Detect which cell encompasses the target text, then output its (x, y) center coordinate. 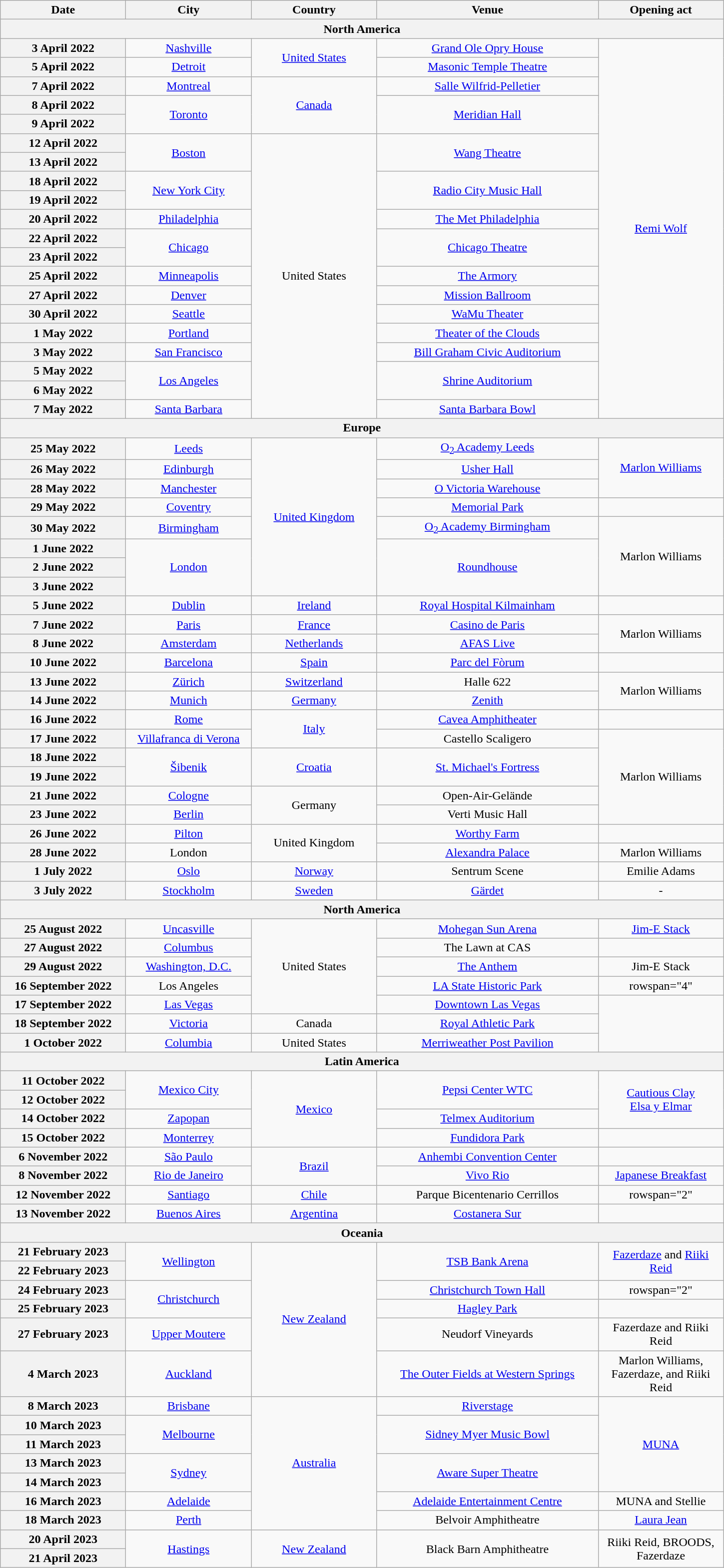
5 June 2022 (63, 605)
1 June 2022 (63, 548)
Portland (189, 333)
Meridian Hall (488, 114)
3 June 2022 (63, 586)
Royal Athletic Park (488, 1024)
Sidney Myer Music Bowl (488, 1435)
30 May 2022 (63, 528)
Netherlands (314, 643)
26 June 2022 (63, 833)
30 April 2022 (63, 314)
13 March 2023 (63, 1463)
16 March 2023 (63, 1501)
Christchurch (189, 1299)
Australia (314, 1463)
Auckland (189, 1374)
Santiago (189, 1194)
7 April 2022 (63, 86)
O2 Academy Leeds (488, 448)
19 April 2022 (63, 200)
Christchurch Town Hall (488, 1290)
1 October 2022 (63, 1043)
Washington, D.C. (189, 966)
Royal Hospital Kilmainham (488, 605)
- (661, 890)
Laura Jean (661, 1520)
Birmingham (189, 528)
Amsterdam (189, 643)
The Armory (488, 276)
Venue (488, 10)
25 May 2022 (63, 448)
Sweden (314, 890)
Radio City Music Hall (488, 190)
Sentrum Scene (488, 871)
The Anthem (488, 966)
Perth (189, 1520)
Parc del Fòrum (488, 662)
Hagley Park (488, 1309)
Stockholm (189, 890)
14 June 2022 (63, 701)
Nashville (189, 48)
Riiki Reid, BROODS, Fazerdaze (661, 1549)
Ireland (314, 605)
City (189, 10)
12 November 2022 (63, 1194)
Boston (189, 152)
Upper Moutere (189, 1334)
13 November 2022 (63, 1213)
7 June 2022 (63, 624)
New York City (189, 190)
20 April 2022 (63, 219)
Anhembi Convention Center (488, 1157)
Minneapolis (189, 276)
WaMu Theater (488, 314)
18 April 2022 (63, 181)
Montreal (189, 86)
Villafranca di Verona (189, 739)
16 June 2022 (63, 720)
25 August 2022 (63, 928)
Croatia (314, 767)
25 February 2023 (63, 1309)
The Met Philadelphia (488, 219)
Uncasville (189, 928)
Japanese Breakfast (661, 1176)
Adelaide (189, 1501)
Telmex Auditorium (488, 1119)
18 March 2023 (63, 1520)
11 October 2022 (63, 1081)
5 April 2022 (63, 67)
Dublin (189, 605)
Vivo Rio (488, 1176)
Pepsi Center WTC (488, 1090)
Buenos Aires (189, 1213)
1 July 2022 (63, 871)
Rio de Janeiro (189, 1176)
Latin America (362, 1062)
12 October 2022 (63, 1100)
Fundidora Park (488, 1138)
10 June 2022 (63, 662)
21 June 2022 (63, 795)
Paris (189, 624)
Hastings (189, 1549)
27 April 2022 (63, 295)
7 May 2022 (63, 409)
Cautious ClayElsa y Elmar (661, 1100)
Remi Wolf (661, 229)
São Paulo (189, 1157)
Manchester (189, 488)
LA State Historic Park (488, 985)
Seattle (189, 314)
Oceania (362, 1232)
1 May 2022 (63, 333)
Chicago (189, 248)
Santa Barbara Bowl (488, 409)
France (314, 624)
Zenith (488, 701)
TSB Bank Arena (488, 1261)
Grand Ole Opry House (488, 48)
8 April 2022 (63, 105)
rowspan="4" (661, 985)
Neudorf Vineyards (488, 1334)
3 April 2022 (63, 48)
Date (63, 10)
18 June 2022 (63, 758)
Costanera Sur (488, 1213)
Castello Scaligero (488, 739)
28 June 2022 (63, 852)
23 June 2022 (63, 814)
13 April 2022 (63, 162)
3 May 2022 (63, 352)
Brisbane (189, 1406)
13 June 2022 (63, 682)
8 March 2023 (63, 1406)
29 May 2022 (63, 507)
14 March 2023 (63, 1482)
Santa Barbara (189, 409)
Denver (189, 295)
27 February 2023 (63, 1334)
Parque Bicentenario Cerrillos (488, 1194)
AFAS Live (488, 643)
The Outer Fields at Western Springs (488, 1374)
Bill Graham Civic Auditorium (488, 352)
Wang Theatre (488, 152)
MUNA (661, 1444)
Halle 622 (488, 682)
6 November 2022 (63, 1157)
4 March 2023 (63, 1374)
Salle Wilfrid-Pelletier (488, 86)
19 June 2022 (63, 777)
5 May 2022 (63, 371)
Munich (189, 701)
14 October 2022 (63, 1119)
Edinburgh (189, 469)
26 May 2022 (63, 469)
Melbourne (189, 1435)
24 February 2023 (63, 1290)
Las Vegas (189, 1005)
Chile (314, 1194)
Spain (314, 662)
Zürich (189, 682)
Switzerland (314, 682)
Detroit (189, 67)
Zapopan (189, 1119)
Toronto (189, 114)
Casino de Paris (488, 624)
Usher Hall (488, 469)
The Lawn at CAS (488, 947)
Barcelona (189, 662)
Norway (314, 871)
Roundhouse (488, 567)
17 September 2022 (63, 1005)
Mexico City (189, 1090)
Pilton (189, 833)
28 May 2022 (63, 488)
6 May 2022 (63, 390)
Marlon Williams, Fazerdaze, and Riiki Reid (661, 1374)
Wellington (189, 1261)
Adelaide Entertainment Centre (488, 1501)
Oslo (189, 871)
Riverstage (488, 1406)
Rome (189, 720)
27 August 2022 (63, 947)
Argentina (314, 1213)
Mohegan Sun Arena (488, 928)
Coventry (189, 507)
2 June 2022 (63, 567)
Columbia (189, 1043)
Cologne (189, 795)
Italy (314, 729)
O2 Academy Birmingham (488, 528)
Verti Music Hall (488, 814)
Columbus (189, 947)
Šibenik (189, 767)
17 June 2022 (63, 739)
Belvoir Amphitheatre (488, 1520)
Emilie Adams (661, 871)
O Victoria Warehouse (488, 488)
21 February 2023 (63, 1251)
10 March 2023 (63, 1425)
Monterrey (189, 1138)
22 April 2022 (63, 238)
25 April 2022 (63, 276)
Black Barn Amphitheatre (488, 1549)
Alexandra Palace (488, 852)
11 March 2023 (63, 1444)
Theater of the Clouds (488, 333)
22 February 2023 (63, 1270)
8 November 2022 (63, 1176)
Memorial Park (488, 507)
3 July 2022 (63, 890)
Mexico (314, 1109)
Country (314, 10)
12 April 2022 (63, 143)
20 April 2023 (63, 1539)
21 April 2023 (63, 1558)
Leeds (189, 448)
18 September 2022 (63, 1024)
Opening act (661, 10)
Worthy Farm (488, 833)
Shrine Auditorium (488, 381)
29 August 2022 (63, 966)
St. Michael's Fortress (488, 767)
16 September 2022 (63, 985)
Cavea Amphitheater (488, 720)
Chicago Theatre (488, 248)
Victoria (189, 1024)
Open-Air-Gelände (488, 795)
Berlin (189, 814)
23 April 2022 (63, 257)
MUNA and Stellie (661, 1501)
Aware Super Theatre (488, 1473)
15 October 2022 (63, 1138)
8 June 2022 (63, 643)
Sydney (189, 1473)
San Francisco (189, 352)
Philadelphia (189, 219)
Masonic Temple Theatre (488, 67)
Merriweather Post Pavilion (488, 1043)
Downtown Las Vegas (488, 1005)
9 April 2022 (63, 124)
Mission Ballroom (488, 295)
Brazil (314, 1166)
Europe (362, 428)
Gärdet (488, 890)
